Find where the given text appears and provide that cell's center as (x, y) coordinate. 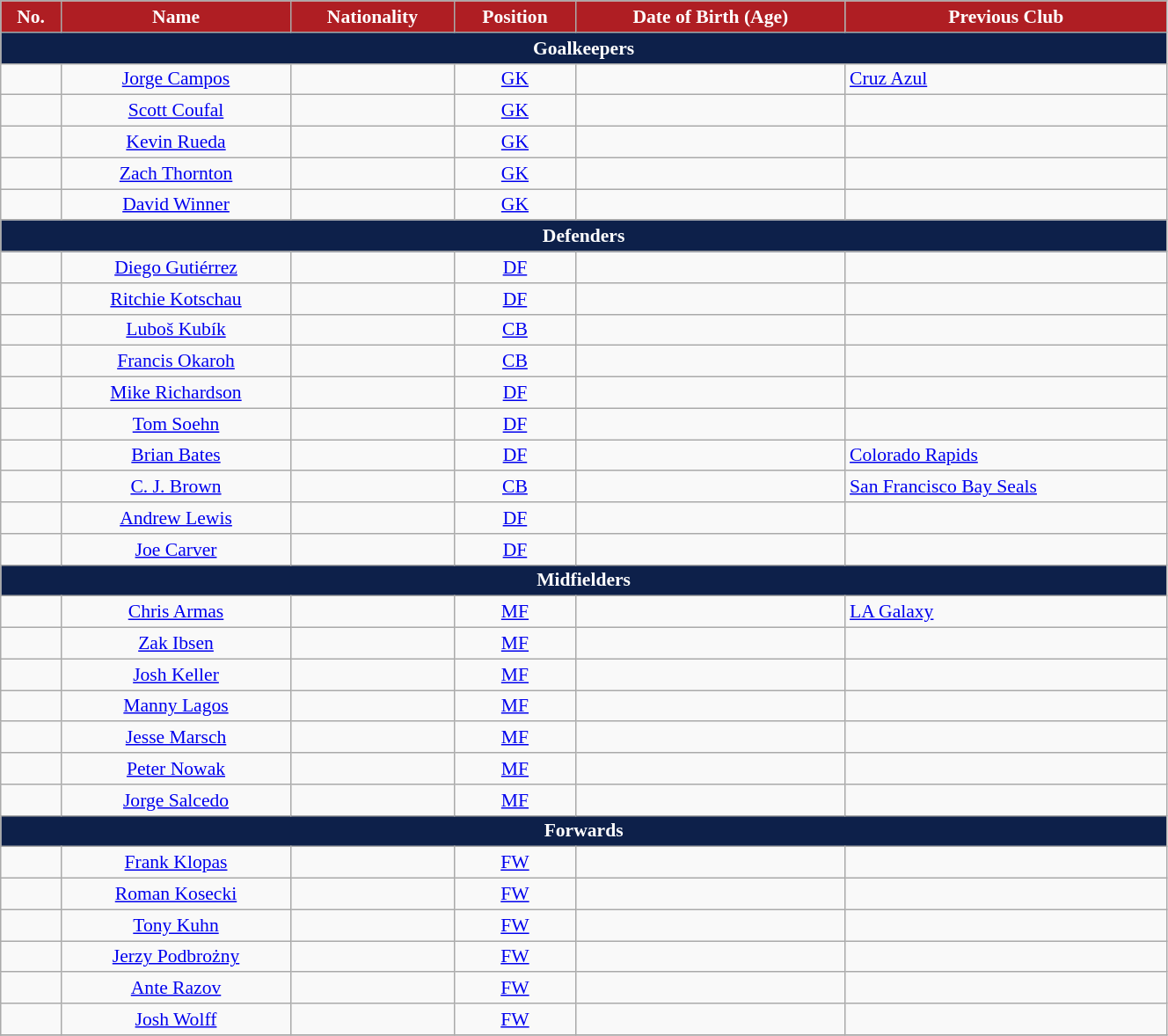
Date of Birth (Age) (711, 17)
Colorado Rapids (1006, 456)
Andrew Lewis (176, 518)
Forwards (584, 831)
Ritchie Kotschau (176, 299)
Ante Razov (176, 989)
Defenders (584, 237)
San Francisco Bay Seals (1006, 487)
Jorge Salcedo (176, 800)
David Winner (176, 205)
Frank Klopas (176, 863)
No. (32, 17)
Joe Carver (176, 550)
Midfielders (584, 580)
C. J. Brown (176, 487)
Goalkeepers (584, 48)
Cruz Azul (1006, 79)
Previous Club (1006, 17)
Peter Nowak (176, 769)
Name (176, 17)
Francis Okaroh (176, 361)
Manny Lagos (176, 706)
Luboš Kubík (176, 330)
Tom Soehn (176, 424)
Chris Armas (176, 612)
Zach Thornton (176, 173)
Jesse Marsch (176, 738)
Tony Kuhn (176, 925)
Position (515, 17)
Mike Richardson (176, 393)
Brian Bates (176, 456)
Josh Wolff (176, 1019)
Jorge Campos (176, 79)
Roman Kosecki (176, 894)
Zak Ibsen (176, 644)
Kevin Rueda (176, 142)
Jerzy Podbrożny (176, 957)
LA Galaxy (1006, 612)
Josh Keller (176, 675)
Nationality (373, 17)
Diego Gutiérrez (176, 267)
Scott Coufal (176, 111)
